Return (x, y) of the center of cell containing provided text 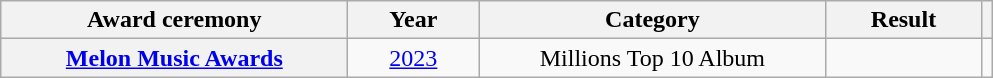
Category (652, 20)
Award ceremony (174, 20)
Melon Music Awards (174, 58)
2023 (414, 58)
Year (414, 20)
Millions Top 10 Album (652, 58)
Result (904, 20)
